Pinpoint the cell where the given text exists, returning its [X, Y] midpoint coordinate. 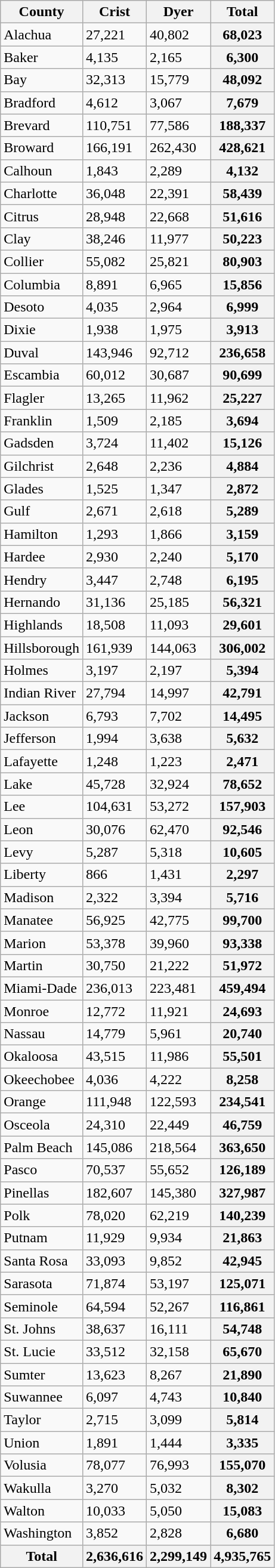
11,093 [179, 625]
52,267 [179, 1306]
Hardee [42, 557]
58,439 [242, 193]
7,702 [179, 716]
1,843 [115, 171]
21,863 [242, 1238]
3,394 [179, 897]
56,321 [242, 602]
25,227 [242, 398]
Sumter [42, 1374]
60,012 [115, 375]
Marion [42, 943]
5,050 [179, 1511]
30,687 [179, 375]
Citrus [42, 216]
5,632 [242, 739]
1,525 [115, 489]
Madison [42, 897]
48,092 [242, 80]
1,866 [179, 534]
3,067 [179, 103]
218,564 [179, 1147]
Glades [42, 489]
78,020 [115, 1215]
14,997 [179, 693]
3,270 [115, 1488]
110,751 [115, 125]
459,494 [242, 988]
1,938 [115, 330]
Liberty [42, 875]
2,236 [179, 466]
39,960 [179, 943]
363,650 [242, 1147]
11,929 [115, 1238]
5,318 [179, 852]
15,856 [242, 285]
2,297 [242, 875]
13,265 [115, 398]
22,391 [179, 193]
10,840 [242, 1397]
51,972 [242, 965]
32,158 [179, 1351]
2,828 [179, 1533]
1,293 [115, 534]
9,852 [179, 1261]
188,337 [242, 125]
Gadsden [42, 443]
55,501 [242, 1057]
24,310 [115, 1125]
78,652 [242, 784]
4,036 [115, 1079]
27,794 [115, 693]
306,002 [242, 647]
Calhoun [42, 171]
36,048 [115, 193]
3,694 [242, 421]
8,302 [242, 1488]
12,772 [115, 1011]
Sarasota [42, 1283]
Holmes [42, 671]
2,322 [115, 897]
1,248 [115, 761]
77,586 [179, 125]
68,023 [242, 35]
30,076 [115, 829]
6,793 [115, 716]
Volusia [42, 1465]
Hernando [42, 602]
104,631 [115, 807]
92,546 [242, 829]
4,035 [115, 307]
64,594 [115, 1306]
Jefferson [42, 739]
Lee [42, 807]
262,430 [179, 148]
15,779 [179, 80]
21,890 [242, 1374]
78,077 [115, 1465]
11,986 [179, 1057]
70,537 [115, 1170]
5,289 [242, 511]
46,759 [242, 1125]
Polk [42, 1215]
29,601 [242, 625]
144,063 [179, 647]
2,299,149 [179, 1556]
9,934 [179, 1238]
6,097 [115, 1397]
1,975 [179, 330]
111,948 [115, 1102]
Monroe [42, 1011]
1,223 [179, 761]
99,700 [242, 920]
428,621 [242, 148]
11,962 [179, 398]
4,612 [115, 103]
116,861 [242, 1306]
51,616 [242, 216]
Pasco [42, 1170]
Hendry [42, 579]
Duval [42, 353]
6,999 [242, 307]
25,821 [179, 261]
1,509 [115, 421]
90,699 [242, 375]
Miami-Dade [42, 988]
3,159 [242, 534]
5,287 [115, 852]
45,728 [115, 784]
Nassau [42, 1034]
Washington [42, 1533]
Clay [42, 239]
Lake [42, 784]
Palm Beach [42, 1147]
3,099 [179, 1420]
145,380 [179, 1193]
155,070 [242, 1465]
2,197 [179, 671]
Charlotte [42, 193]
Highlands [42, 625]
16,111 [179, 1329]
33,512 [115, 1351]
3,724 [115, 443]
55,082 [115, 261]
11,977 [179, 239]
St. Lucie [42, 1351]
6,300 [242, 57]
Martin [42, 965]
Walton [42, 1511]
8,267 [179, 1374]
6,965 [179, 285]
Franklin [42, 421]
76,993 [179, 1465]
6,680 [242, 1533]
10,033 [115, 1511]
Desoto [42, 307]
Escambia [42, 375]
30,750 [115, 965]
Okeechobee [42, 1079]
327,987 [242, 1193]
Broward [42, 148]
3,638 [179, 739]
1,994 [115, 739]
Bradford [42, 103]
Leon [42, 829]
4,132 [242, 171]
38,637 [115, 1329]
2,471 [242, 761]
10,605 [242, 852]
27,221 [115, 35]
8,891 [115, 285]
28,948 [115, 216]
15,083 [242, 1511]
223,481 [179, 988]
5,170 [242, 557]
18,508 [115, 625]
4,884 [242, 466]
5,716 [242, 897]
Dyer [179, 12]
2,289 [179, 171]
24,693 [242, 1011]
50,223 [242, 239]
1,444 [179, 1443]
1,891 [115, 1443]
126,189 [242, 1170]
145,086 [115, 1147]
Jackson [42, 716]
5,394 [242, 671]
Gilchrist [42, 466]
Columbia [42, 285]
Gulf [42, 511]
236,658 [242, 353]
21,222 [179, 965]
22,668 [179, 216]
5,032 [179, 1488]
143,946 [115, 353]
Brevard [42, 125]
Lafayette [42, 761]
166,191 [115, 148]
2,618 [179, 511]
5,814 [242, 1420]
33,093 [115, 1261]
Crist [115, 12]
2,648 [115, 466]
42,791 [242, 693]
92,712 [179, 353]
20,740 [242, 1034]
40,802 [179, 35]
3,447 [115, 579]
2,872 [242, 489]
3,913 [242, 330]
8,258 [242, 1079]
7,679 [242, 103]
Wakulla [42, 1488]
2,715 [115, 1420]
Indian River [42, 693]
11,402 [179, 443]
6,195 [242, 579]
13,623 [115, 1374]
15,126 [242, 443]
Okaloosa [42, 1057]
53,378 [115, 943]
14,495 [242, 716]
Flagler [42, 398]
182,607 [115, 1193]
Taylor [42, 1420]
Baker [42, 57]
Putnam [42, 1238]
2,240 [179, 557]
11,921 [179, 1011]
3,197 [115, 671]
3,852 [115, 1533]
1,347 [179, 489]
Hamilton [42, 534]
32,924 [179, 784]
2,671 [115, 511]
234,541 [242, 1102]
55,652 [179, 1170]
4,135 [115, 57]
25,185 [179, 602]
2,636,616 [115, 1556]
2,185 [179, 421]
32,313 [115, 80]
County [42, 12]
Seminole [42, 1306]
2,748 [179, 579]
2,165 [179, 57]
4,935,765 [242, 1556]
Collier [42, 261]
125,071 [242, 1283]
Alachua [42, 35]
Pinellas [42, 1193]
65,670 [242, 1351]
Orange [42, 1102]
80,903 [242, 261]
42,945 [242, 1261]
43,515 [115, 1057]
236,013 [115, 988]
Dixie [42, 330]
93,338 [242, 943]
Levy [42, 852]
4,743 [179, 1397]
3,335 [242, 1443]
140,239 [242, 1215]
31,136 [115, 602]
54,748 [242, 1329]
Union [42, 1443]
866 [115, 875]
1,431 [179, 875]
Santa Rosa [42, 1261]
4,222 [179, 1079]
Manatee [42, 920]
22,449 [179, 1125]
2,964 [179, 307]
2,930 [115, 557]
71,874 [115, 1283]
Hillsborough [42, 647]
38,246 [115, 239]
14,779 [115, 1034]
Osceola [42, 1125]
122,593 [179, 1102]
56,925 [115, 920]
53,197 [179, 1283]
157,903 [242, 807]
161,939 [115, 647]
62,219 [179, 1215]
42,775 [179, 920]
Bay [42, 80]
Suwannee [42, 1397]
53,272 [179, 807]
5,961 [179, 1034]
62,470 [179, 829]
St. Johns [42, 1329]
